For the text-containing cell, return its midpoint in (X, Y) coordinate format. 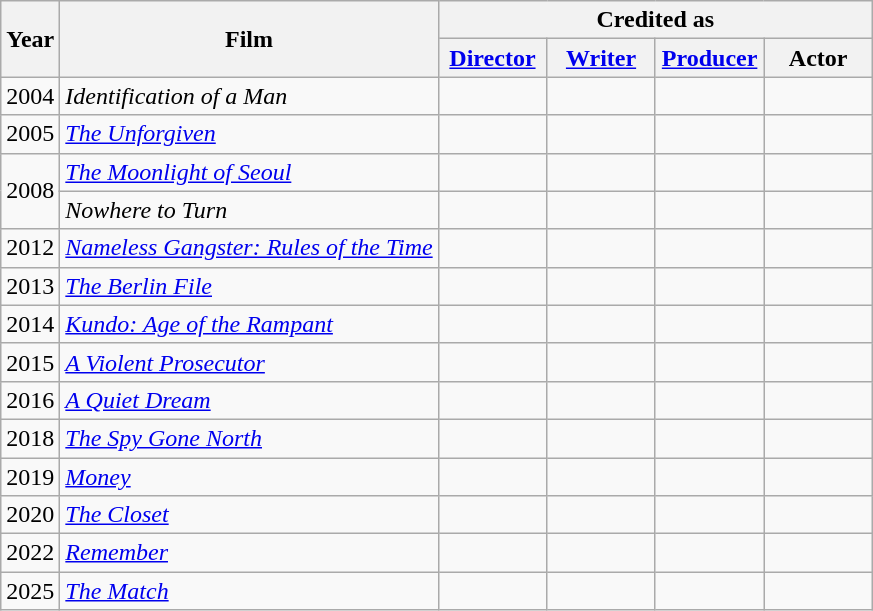
Kundo: Age of the Rampant (249, 324)
2015 (30, 362)
Nowhere to Turn (249, 210)
The Closet (249, 515)
2020 (30, 515)
Nameless Gangster: Rules of the Time (249, 248)
Producer (710, 58)
Credited as (655, 20)
2008 (30, 191)
2014 (30, 324)
Actor (818, 58)
2018 (30, 438)
Remember (249, 553)
The Moonlight of Seoul (249, 172)
The Unforgiven (249, 134)
The Berlin File (249, 286)
2013 (30, 286)
A Violent Prosecutor (249, 362)
Film (249, 39)
2004 (30, 96)
2019 (30, 477)
Year (30, 39)
2005 (30, 134)
The Spy Gone North (249, 438)
Director (492, 58)
2025 (30, 591)
The Match (249, 591)
A Quiet Dream (249, 400)
Identification of a Man (249, 96)
Money (249, 477)
Writer (602, 58)
2022 (30, 553)
2016 (30, 400)
2012 (30, 248)
